Find where the given text appears and provide that cell's center as [x, y] coordinate. 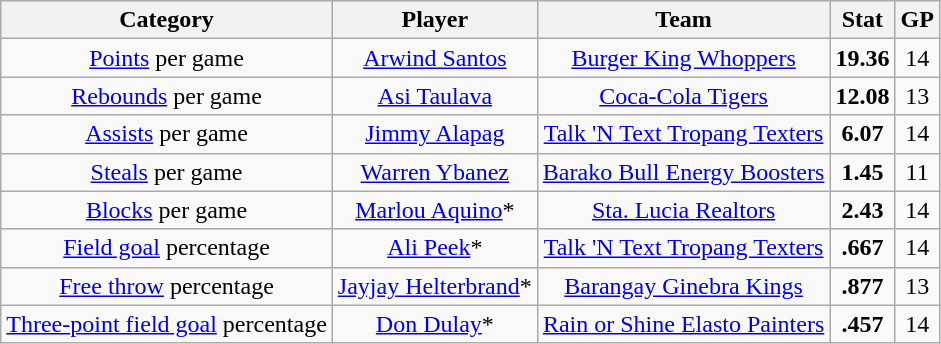
Steals per game [167, 172]
19.36 [862, 58]
Rain or Shine Elasto Painters [684, 324]
GP [917, 20]
Don Dulay* [434, 324]
Jayjay Helterbrand* [434, 286]
Warren Ybanez [434, 172]
Field goal percentage [167, 248]
Three-point field goal percentage [167, 324]
Jimmy Alapag [434, 134]
Player [434, 20]
Barako Bull Energy Boosters [684, 172]
Asi Taulava [434, 96]
1.45 [862, 172]
Rebounds per game [167, 96]
Assists per game [167, 134]
Team [684, 20]
Ali Peek* [434, 248]
Marlou Aquino* [434, 210]
Barangay Ginebra Kings [684, 286]
Burger King Whoppers [684, 58]
Arwind Santos [434, 58]
Category [167, 20]
Free throw percentage [167, 286]
12.08 [862, 96]
.667 [862, 248]
Coca-Cola Tigers [684, 96]
Blocks per game [167, 210]
Points per game [167, 58]
6.07 [862, 134]
.457 [862, 324]
Sta. Lucia Realtors [684, 210]
.877 [862, 286]
Stat [862, 20]
11 [917, 172]
2.43 [862, 210]
